Capture the cell that displays the provided text and extract its [X, Y] central coordinate. 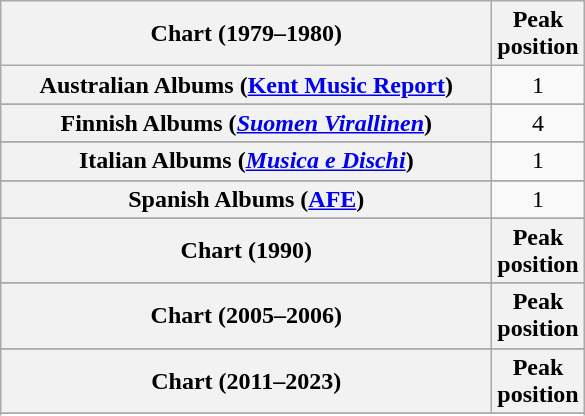
Italian Albums (Musica e Dischi) [246, 161]
Chart (2005–2006) [246, 316]
Finnish Albums (Suomen Virallinen) [246, 123]
Australian Albums (Kent Music Report) [246, 85]
Spanish Albums (AFE) [246, 199]
4 [538, 123]
Chart (2011–2023) [246, 380]
Chart (1990) [246, 250]
Chart (1979–1980) [246, 34]
